Identify which cell holds the provided text, then report its [X, Y] central coordinate. 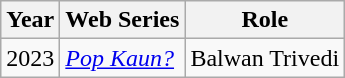
Web Series [122, 20]
2023 [30, 58]
Year [30, 20]
Balwan Trivedi [265, 58]
Pop Kaun? [122, 58]
Role [265, 20]
